Find where the given text appears and provide that cell's center as (X, Y) coordinate. 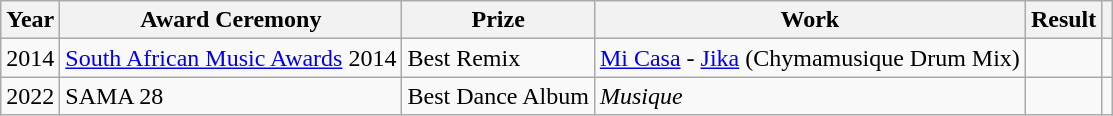
Award Ceremony (231, 20)
2014 (30, 58)
Best Dance Album (498, 96)
Work (810, 20)
SAMA 28 (231, 96)
Prize (498, 20)
Mi Casa - Jika (Chymamusique Drum Mix) (810, 58)
Musique (810, 96)
Year (30, 20)
South African Music Awards 2014 (231, 58)
Result (1063, 20)
Best Remix (498, 58)
2022 (30, 96)
